From the cell containing the given text, extract its center point as [X, Y] coordinate. 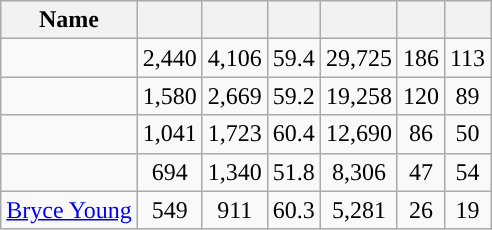
89 [467, 96]
54 [467, 172]
47 [420, 172]
911 [234, 210]
1,340 [234, 172]
113 [467, 58]
60.4 [294, 134]
12,690 [358, 134]
2,669 [234, 96]
120 [420, 96]
86 [420, 134]
1,580 [170, 96]
Bryce Young [69, 210]
26 [420, 210]
51.8 [294, 172]
694 [170, 172]
5,281 [358, 210]
59.2 [294, 96]
4,106 [234, 58]
29,725 [358, 58]
59.4 [294, 58]
60.3 [294, 210]
1,723 [234, 134]
Name [69, 20]
2,440 [170, 58]
1,041 [170, 134]
8,306 [358, 172]
19,258 [358, 96]
50 [467, 134]
19 [467, 210]
186 [420, 58]
549 [170, 210]
